Extract the [x, y] coordinate from the center of the cell holding the provided text.  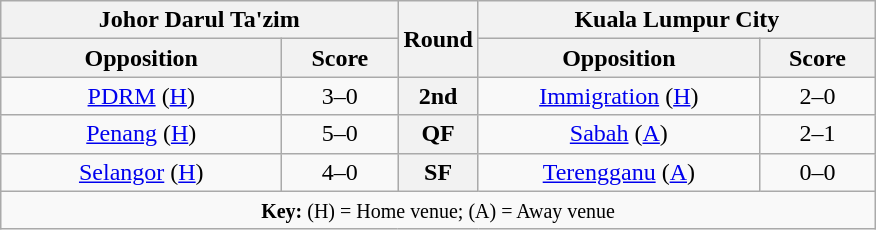
0–0 [817, 172]
Immigration (H) [618, 96]
2nd [438, 96]
Key: (H) = Home venue; (A) = Away venue [438, 210]
3–0 [340, 96]
PDRM (H) [142, 96]
2–1 [817, 134]
Terengganu (A) [618, 172]
Selangor (H) [142, 172]
Round [438, 39]
Johor Darul Ta'zim [200, 20]
Penang (H) [142, 134]
5–0 [340, 134]
2–0 [817, 96]
Kuala Lumpur City [676, 20]
4–0 [340, 172]
Sabah (A) [618, 134]
QF [438, 134]
SF [438, 172]
